Provide the (X, Y) coordinate of the cell's center where the given text is located.  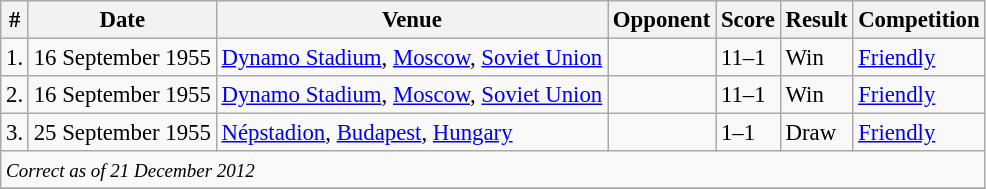
# (15, 20)
Correct as of 21 December 2012 (493, 170)
3. (15, 133)
Score (748, 20)
1–1 (748, 133)
25 September 1955 (122, 133)
Draw (816, 133)
1. (15, 58)
Venue (412, 20)
Competition (919, 20)
Opponent (662, 20)
Népstadion, Budapest, Hungary (412, 133)
2. (15, 95)
Result (816, 20)
Date (122, 20)
